Output the [X, Y] coordinate of the center of the cell containing the given text.  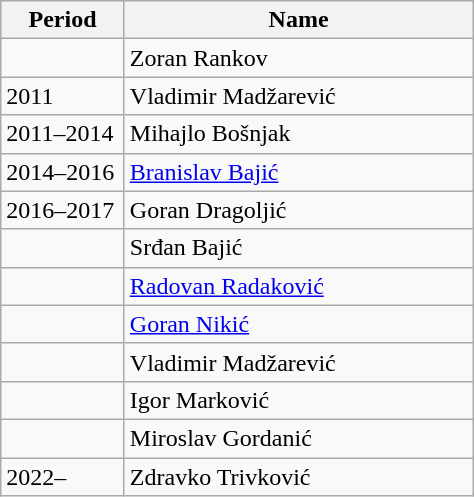
2011 [63, 96]
Name [298, 20]
2022– [63, 477]
Zoran Rankov [298, 58]
2016–2017 [63, 210]
Branislav Bajić [298, 172]
Mihajlo Bošnjak [298, 134]
2011–2014 [63, 134]
Goran Dragoljić [298, 210]
Period [63, 20]
2014–2016 [63, 172]
Goran Nikić [298, 324]
Zdravko Trivković [298, 477]
Srđan Bajić [298, 248]
Igor Marković [298, 400]
Radovan Radaković [298, 286]
Miroslav Gordanić [298, 438]
